Capture the cell that displays the provided text and extract its [X, Y] central coordinate. 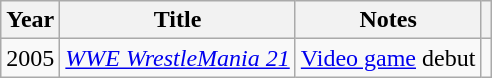
Notes [388, 20]
WWE WrestleMania 21 [178, 58]
Year [30, 20]
2005 [30, 58]
Title [178, 20]
Video game debut [388, 58]
